Extract the [X, Y] coordinate from the center of the cell holding the provided text.  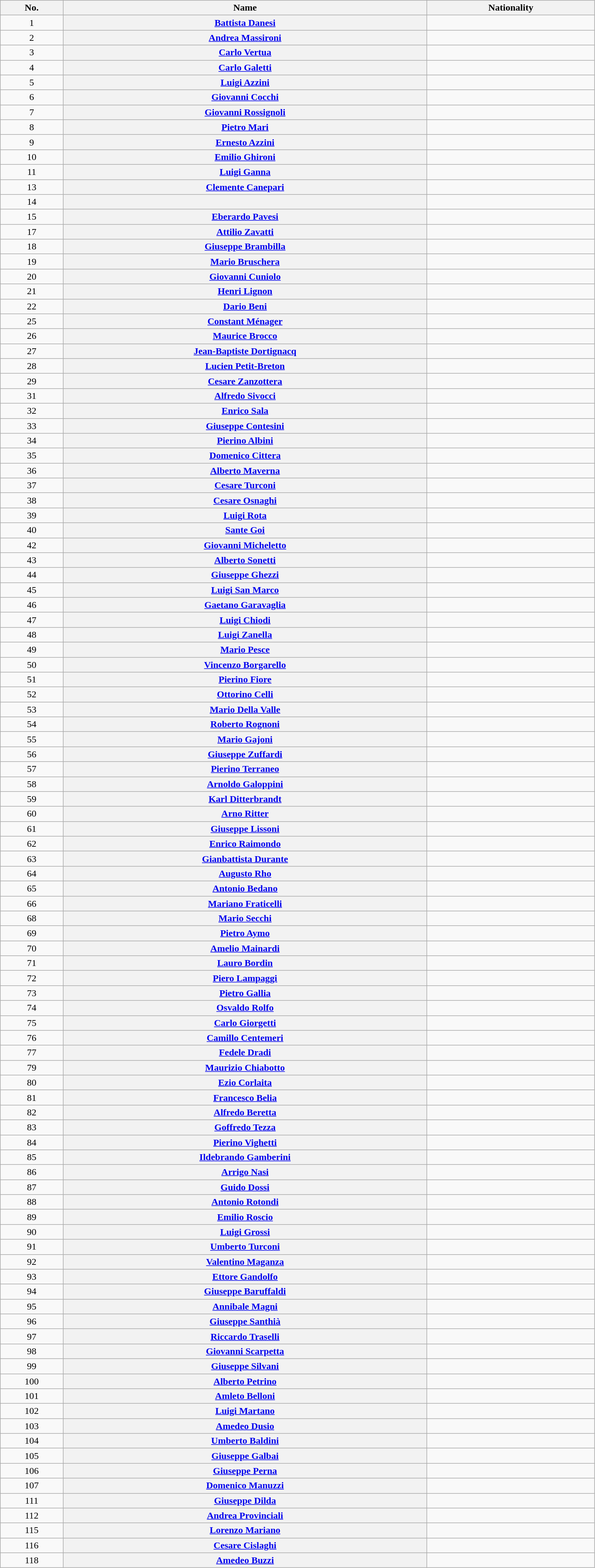
Luigi Martano [245, 1411]
17 [32, 232]
29 [32, 381]
94 [32, 1292]
Mariano Fraticelli [245, 903]
Andrea Massironi [245, 38]
Roberto Rognoni [245, 724]
77 [32, 1053]
Fedele Dradi [245, 1053]
62 [32, 844]
32 [32, 411]
Lucien Petit-Breton [245, 366]
95 [32, 1306]
Dario Beni [245, 306]
102 [32, 1411]
99 [32, 1366]
53 [32, 709]
91 [32, 1247]
63 [32, 859]
Umberto Baldini [245, 1441]
47 [32, 620]
33 [32, 426]
38 [32, 500]
Umberto Turconi [245, 1247]
21 [32, 291]
Riccardo Traselli [245, 1336]
81 [32, 1097]
13 [32, 187]
Battista Danesi [245, 23]
18 [32, 247]
52 [32, 695]
76 [32, 1038]
Giuseppe Brambilla [245, 247]
70 [32, 948]
No. [32, 8]
66 [32, 903]
Emilio Ghironi [245, 157]
60 [32, 814]
40 [32, 530]
Domenico Manuzzi [245, 1486]
4 [32, 67]
83 [32, 1127]
Pierino Albini [245, 441]
Pietro Gallia [245, 993]
Mario Pesce [245, 649]
Piero Lampaggi [245, 978]
61 [32, 829]
Alfredo Sivocci [245, 396]
7 [32, 112]
19 [32, 262]
98 [32, 1351]
Valentino Maganza [245, 1262]
Henri Lignon [245, 291]
Domenico Cittera [245, 456]
25 [32, 321]
90 [32, 1232]
Luigi Zanella [245, 635]
59 [32, 799]
75 [32, 1023]
5 [32, 82]
Arno Ritter [245, 814]
3 [32, 53]
Constant Ménager [245, 321]
118 [32, 1560]
105 [32, 1456]
100 [32, 1381]
Ottorino Celli [245, 695]
111 [32, 1501]
96 [32, 1321]
Attilio Zavatti [245, 232]
15 [32, 217]
Vincenzo Borgarello [245, 665]
Goffredo Tezza [245, 1127]
37 [32, 486]
79 [32, 1068]
Guido Dossi [245, 1187]
35 [32, 456]
101 [32, 1396]
92 [32, 1262]
9 [32, 142]
Giuseppe Contesini [245, 426]
Sante Goi [245, 530]
106 [32, 1471]
68 [32, 919]
Pierino Fiore [245, 680]
Amelio Mainardi [245, 948]
Giuseppe Zuffardi [245, 754]
48 [32, 635]
Emilio Roscio [245, 1217]
Giuseppe Perna [245, 1471]
Carlo Galetti [245, 67]
Luigi San Marco [245, 590]
Pietro Mari [245, 127]
39 [32, 515]
Cesare Turconi [245, 486]
Ettore Gandolfo [245, 1277]
2 [32, 38]
51 [32, 680]
Ernesto Azzini [245, 142]
Giuseppe Ghezzi [245, 575]
Luigi Azzini [245, 82]
116 [32, 1545]
Carlo Giorgetti [245, 1023]
6 [32, 97]
69 [32, 933]
Clemente Canepari [245, 187]
Maurizio Chiabotto [245, 1068]
42 [32, 545]
14 [32, 202]
Luigi Ganna [245, 172]
Carlo Vertua [245, 53]
8 [32, 127]
34 [32, 441]
58 [32, 784]
Pietro Aymo [245, 933]
Mario Gajoni [245, 739]
Giovanni Cocchi [245, 97]
Cesare Osnaghi [245, 500]
Mario Bruschera [245, 262]
11 [32, 172]
Andrea Provinciali [245, 1515]
Mario Della Valle [245, 709]
Cesare Zanzottera [245, 381]
Luigi Rota [245, 515]
Name [245, 8]
Annibale Magni [245, 1306]
54 [32, 724]
97 [32, 1336]
Alfredo Beretta [245, 1112]
Gianbattista Durante [245, 859]
104 [32, 1441]
56 [32, 754]
Jean-Baptiste Dortignacq [245, 351]
65 [32, 888]
Amleto Belloni [245, 1396]
44 [32, 575]
Giuseppe Lissoni [245, 829]
74 [32, 1008]
36 [32, 471]
Alberto Sonetti [245, 560]
Pierino Vighetti [245, 1142]
Giovanni Cuniolo [245, 276]
112 [32, 1515]
20 [32, 276]
73 [32, 993]
Karl Ditterbrandt [245, 799]
Maurice Brocco [245, 336]
Lauro Bordin [245, 963]
Nationality [511, 8]
26 [32, 336]
43 [32, 560]
Cesare Cislaghi [245, 1545]
49 [32, 649]
Antonio Rotondi [245, 1202]
107 [32, 1486]
Giovanni Rossignoli [245, 112]
Amedeo Dusio [245, 1426]
Ildebrando Gamberini [245, 1157]
55 [32, 739]
10 [32, 157]
Antonio Bedano [245, 888]
Giuseppe Baruffaldi [245, 1292]
88 [32, 1202]
115 [32, 1530]
64 [32, 873]
84 [32, 1142]
Augusto Rho [245, 873]
Arrigo Nasi [245, 1172]
Arnoldo Galoppini [245, 784]
82 [32, 1112]
Alberto Maverna [245, 471]
Giovanni Scarpetta [245, 1351]
27 [32, 351]
Amedeo Buzzi [245, 1560]
50 [32, 665]
93 [32, 1277]
46 [32, 605]
Pierino Terraneo [245, 769]
86 [32, 1172]
Alberto Petrino [245, 1381]
45 [32, 590]
Camillo Centemeri [245, 1038]
80 [32, 1082]
Luigi Chiodi [245, 620]
Osvaldo Rolfo [245, 1008]
72 [32, 978]
Giuseppe Silvani [245, 1366]
Enrico Sala [245, 411]
Mario Secchi [245, 919]
22 [32, 306]
Luigi Grossi [245, 1232]
1 [32, 23]
Ezio Corlaita [245, 1082]
103 [32, 1426]
31 [32, 396]
Giuseppe Dilda [245, 1501]
Enrico Raimondo [245, 844]
Francesco Belia [245, 1097]
Giuseppe Santhià [245, 1321]
87 [32, 1187]
Giuseppe Galbai [245, 1456]
Eberardo Pavesi [245, 217]
57 [32, 769]
Giovanni Micheletto [245, 545]
71 [32, 963]
Lorenzo Mariano [245, 1530]
Gaetano Garavaglia [245, 605]
85 [32, 1157]
89 [32, 1217]
28 [32, 366]
